Search for the cell housing the specified text and yield its (X, Y) center coordinate. 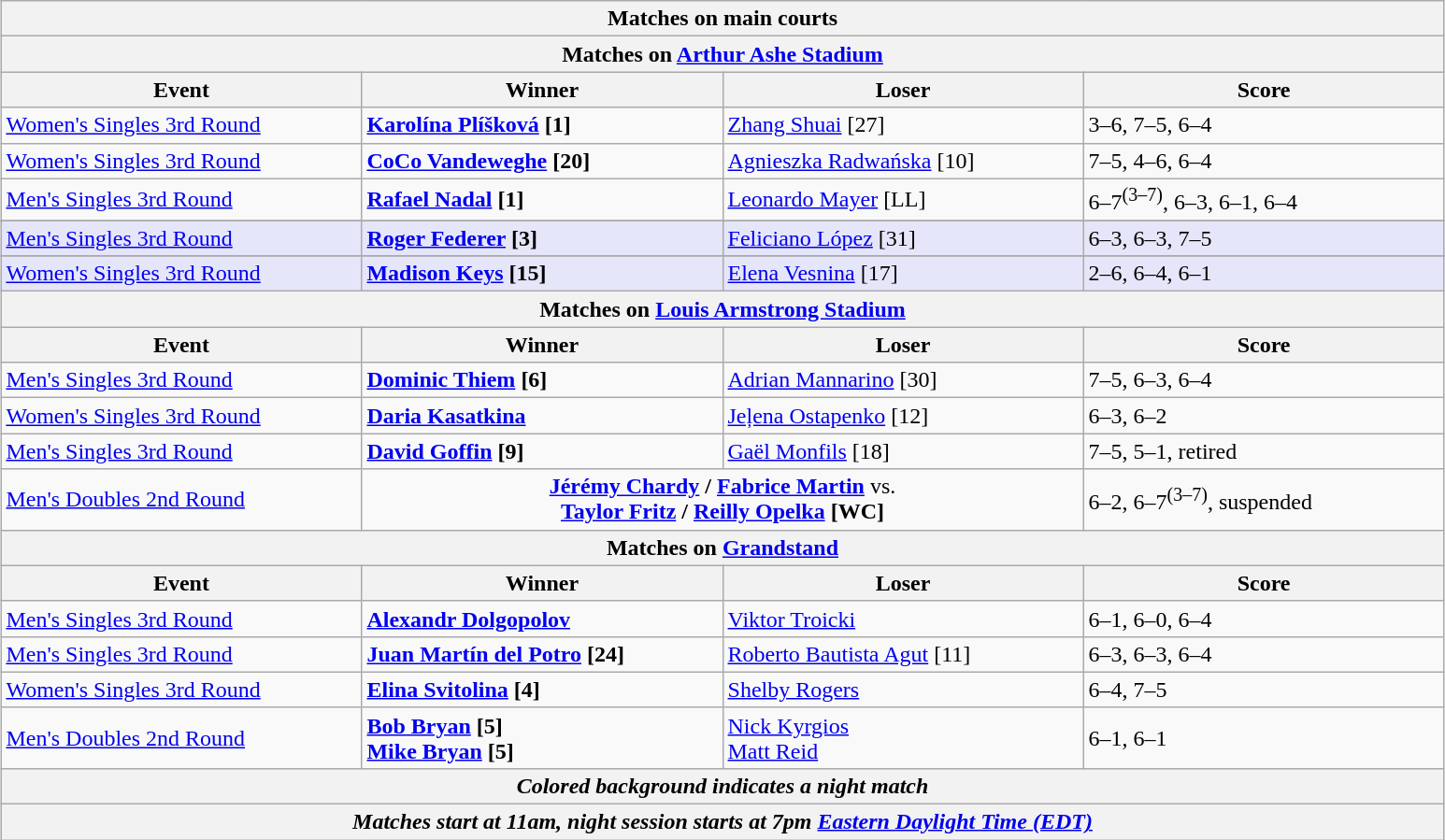
6–1, 6–1 (1264, 738)
Colored background indicates a night match (722, 786)
Alexandr Dolgopolov (542, 619)
6–3, 6–2 (1264, 416)
6–3, 6–3, 7–5 (1264, 238)
Roger Federer [3] (542, 238)
Karolína Plíšková [1] (542, 125)
Matches on Arthur Ashe Stadium (722, 54)
Feliciano López [31] (903, 238)
Daria Kasatkina (542, 416)
7–5, 4–6, 6–4 (1264, 161)
Nick Kyrgios Matt Reid (903, 738)
Elina Svitolina [4] (542, 690)
Matches on Grandstand (722, 548)
6–4, 7–5 (1264, 690)
Leonardo Mayer [LL] (903, 200)
Shelby Rogers (903, 690)
CoCo Vandeweghe [20] (542, 161)
6–7(3–7), 6–3, 6–1, 6–4 (1264, 200)
6–3, 6–3, 6–4 (1264, 654)
Roberto Bautista Agut [11] (903, 654)
Madison Keys [15] (542, 274)
Rafael Nadal [1] (542, 200)
Matches on main courts (722, 19)
Jeļena Ostapenko [12] (903, 416)
7–5, 5–1, retired (1264, 451)
Matches on Louis Armstrong Stadium (722, 309)
Matches start at 11am, night session starts at 7pm Eastern Daylight Time (EDT) (722, 822)
7–5, 6–3, 6–4 (1264, 380)
Jérémy Chardy / Fabrice Martin vs. Taylor Fritz / Reilly Opelka [WC] (722, 499)
3–6, 7–5, 6–4 (1264, 125)
Zhang Shuai [27] (903, 125)
6–1, 6–0, 6–4 (1264, 619)
Gaël Monfils [18] (903, 451)
6–2, 6–7(3–7), suspended (1264, 499)
Viktor Troicki (903, 619)
Adrian Mannarino [30] (903, 380)
Agnieszka Radwańska [10] (903, 161)
Bob Bryan [5] Mike Bryan [5] (542, 738)
Juan Martín del Potro [24] (542, 654)
Dominic Thiem [6] (542, 380)
2–6, 6–4, 6–1 (1264, 274)
David Goffin [9] (542, 451)
Elena Vesnina [17] (903, 274)
